For the text-containing cell, return its midpoint in [X, Y] coordinate format. 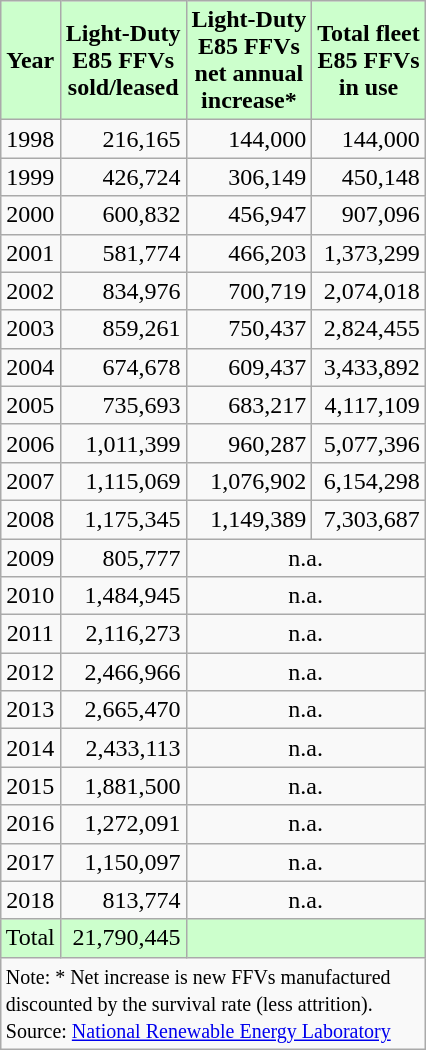
813,774 [123, 900]
1,149,389 [249, 519]
2,116,273 [123, 634]
735,693 [123, 405]
1,011,399 [123, 443]
674,678 [123, 367]
1,150,097 [123, 862]
2007 [30, 481]
450,148 [368, 177]
581,774 [123, 253]
2,824,455 [368, 329]
2009 [30, 557]
Year [30, 60]
3,433,892 [368, 367]
7,303,687 [368, 519]
456,947 [249, 215]
2017 [30, 862]
1,076,902 [249, 481]
1,115,069 [123, 481]
1,272,091 [123, 824]
2010 [30, 596]
609,437 [249, 367]
426,724 [123, 177]
6,154,298 [368, 481]
2006 [30, 443]
2005 [30, 405]
216,165 [123, 139]
960,287 [249, 443]
2,433,113 [123, 748]
1,175,345 [123, 519]
2016 [30, 824]
2015 [30, 786]
4,117,109 [368, 405]
2012 [30, 672]
2002 [30, 291]
834,976 [123, 291]
2000 [30, 215]
2013 [30, 710]
700,719 [249, 291]
306,149 [249, 177]
Total fleetE85 FFVsin use [368, 60]
2008 [30, 519]
5,077,396 [368, 443]
Total [30, 938]
Note: * Net increase is new FFVs manufactured discounted by the survival rate (less attrition). Source: National Renewable Energy Laboratory [212, 1003]
600,832 [123, 215]
683,217 [249, 405]
805,777 [123, 557]
Light-DutyE85 FFVs sold/leased [123, 60]
1,881,500 [123, 786]
2,074,018 [368, 291]
1998 [30, 139]
1999 [30, 177]
21,790,445 [123, 938]
907,096 [368, 215]
2014 [30, 748]
2,665,470 [123, 710]
2003 [30, 329]
750,437 [249, 329]
1,373,299 [368, 253]
Light-DutyE85 FFVs net annualincrease* [249, 60]
2011 [30, 634]
2004 [30, 367]
2018 [30, 900]
859,261 [123, 329]
2001 [30, 253]
1,484,945 [123, 596]
2,466,966 [123, 672]
466,203 [249, 253]
